Pinpoint the cell where the given text exists, returning its (x, y) midpoint coordinate. 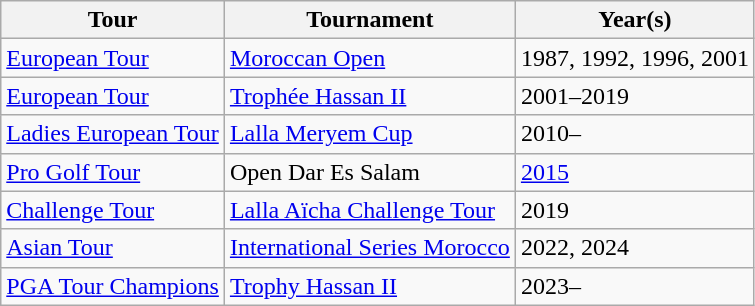
Lalla Meryem Cup (370, 134)
Trophy Hassan II (370, 286)
Open Dar Es Salam (370, 172)
Asian Tour (113, 248)
Challenge Tour (113, 210)
Tour (113, 20)
1987, 1992, 1996, 2001 (634, 58)
Trophée Hassan II (370, 96)
Pro Golf Tour (113, 172)
2010– (634, 134)
2001–2019 (634, 96)
2022, 2024 (634, 248)
2019 (634, 210)
Year(s) (634, 20)
Lalla Aïcha Challenge Tour (370, 210)
Ladies European Tour (113, 134)
PGA Tour Champions (113, 286)
Tournament (370, 20)
2023– (634, 286)
2015 (634, 172)
Moroccan Open (370, 58)
International Series Morocco (370, 248)
